Locate the cell with the specified text and output its (X, Y) center coordinate. 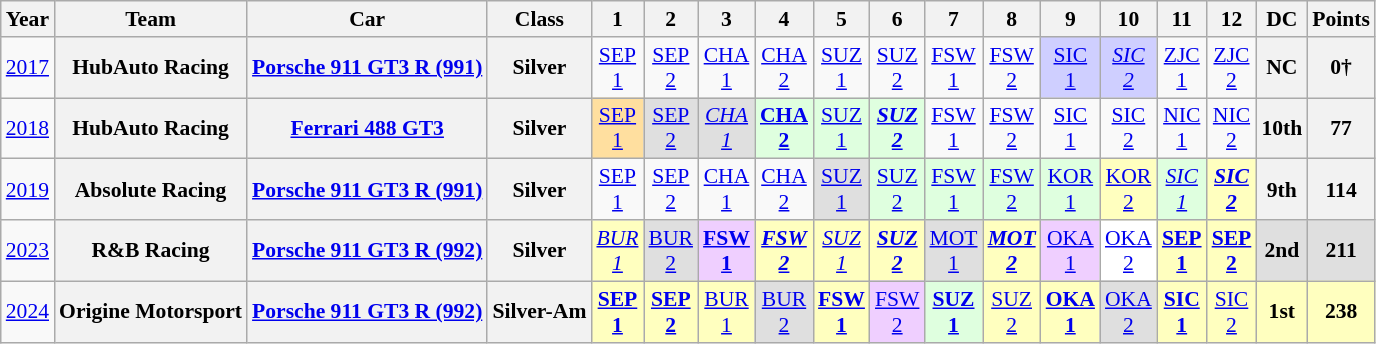
Class (539, 19)
DC (1282, 19)
2 (672, 19)
5 (842, 19)
NIC1 (1182, 128)
114 (1341, 190)
Year (28, 19)
MOT2 (1012, 250)
0† (1341, 68)
2017 (28, 68)
Points (1341, 19)
77 (1341, 128)
Silver-Am (539, 312)
9th (1282, 190)
3 (726, 19)
2023 (28, 250)
2019 (28, 190)
KOR1 (1070, 190)
238 (1341, 312)
10th (1282, 128)
12 (1232, 19)
Car (367, 19)
1st (1282, 312)
KOR2 (1128, 190)
Origine Motorsport (150, 312)
211 (1341, 250)
6 (898, 19)
2018 (28, 128)
7 (953, 19)
4 (784, 19)
R&B Racing (150, 250)
9 (1070, 19)
Team (150, 19)
Absolute Racing (150, 190)
ZJC1 (1182, 68)
11 (1182, 19)
2024 (28, 312)
Ferrari 488 GT3 (367, 128)
NIC2 (1232, 128)
NC (1282, 68)
10 (1128, 19)
2nd (1282, 250)
8 (1012, 19)
ZJC2 (1232, 68)
MOT1 (953, 250)
1 (617, 19)
